Provide the (x, y) coordinate of the cell's center where the given text is located.  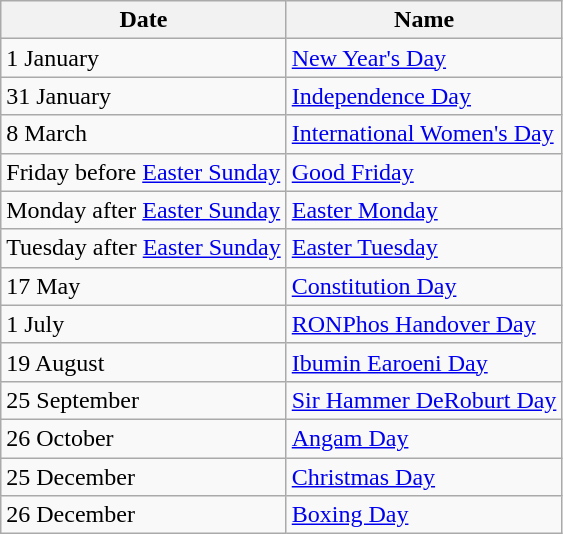
Friday before Easter Sunday (144, 172)
19 August (144, 362)
New Year's Day (424, 58)
Christmas Day (424, 477)
1 January (144, 58)
Name (424, 20)
Easter Tuesday (424, 248)
International Women's Day (424, 134)
Date (144, 20)
17 May (144, 286)
Angam Day (424, 438)
Tuesday after Easter Sunday (144, 248)
25 September (144, 400)
Constitution Day (424, 286)
Independence Day (424, 96)
1 July (144, 324)
Easter Monday (424, 210)
RONPhos Handover Day (424, 324)
25 December (144, 477)
Boxing Day (424, 515)
Ibumin Earoeni Day (424, 362)
31 January (144, 96)
Good Friday (424, 172)
26 October (144, 438)
26 December (144, 515)
Sir Hammer DeRoburt Day (424, 400)
8 March (144, 134)
Monday after Easter Sunday (144, 210)
